From the cell containing the given text, extract its center point as [X, Y] coordinate. 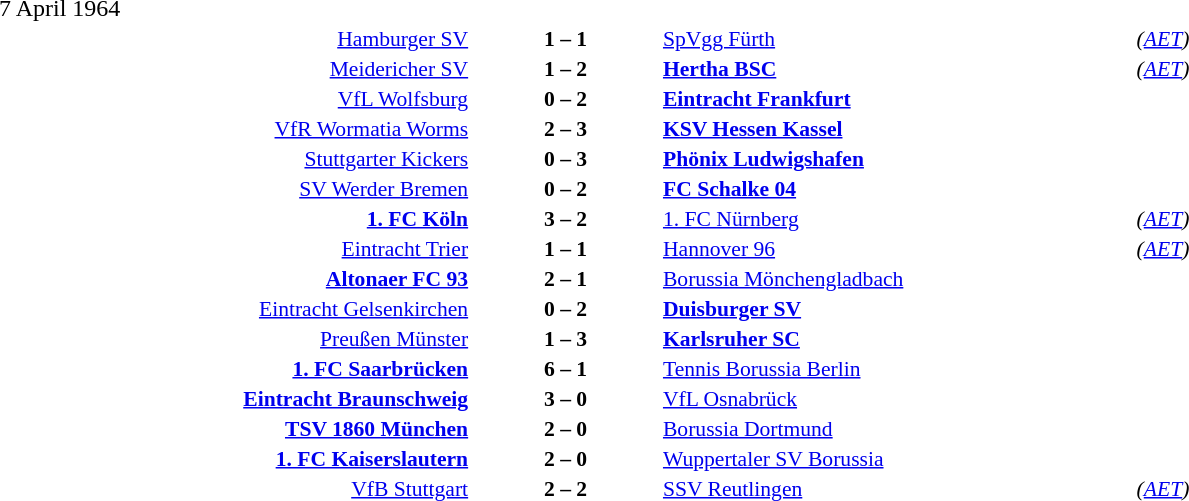
KSV Hessen Kassel [897, 128]
Wuppertaler SV Borussia [897, 458]
Borussia Dortmund [897, 428]
Hertha BSC [897, 68]
1 – 2 [566, 68]
VfL Osnabrück [897, 398]
SpVgg Fürth [897, 38]
1 – 3 [566, 338]
FC Schalke 04 [897, 188]
1. FC Nürnberg [897, 218]
Karlsruher SC [897, 338]
6 – 1 [566, 368]
Eintracht Frankfurt [897, 98]
Tennis Borussia Berlin [897, 368]
0 – 3 [566, 158]
Hannover 96 [897, 248]
Duisburger SV [897, 308]
3 – 2 [566, 218]
Borussia Mönchengladbach [897, 278]
2 – 1 [566, 278]
3 – 0 [566, 398]
2 – 3 [566, 128]
Phönix Ludwigshafen [897, 158]
